For the text-containing cell, return its midpoint in [X, Y] coordinate format. 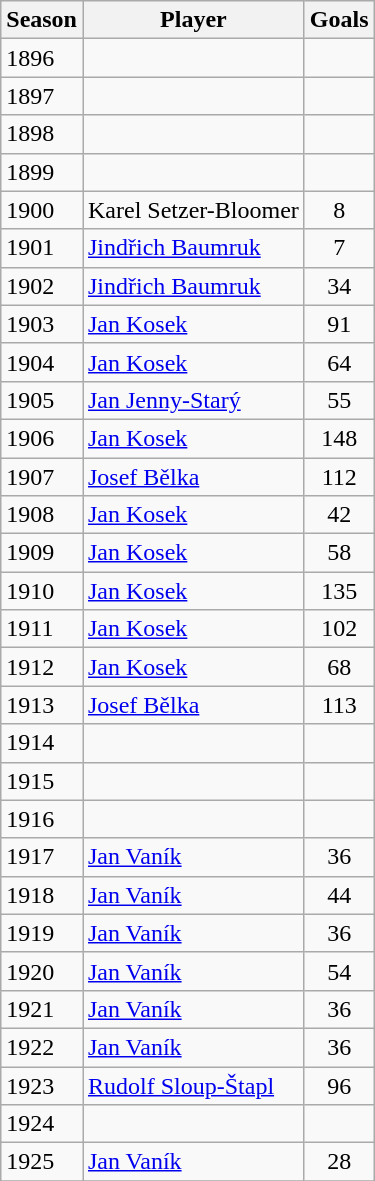
1902 [42, 286]
135 [339, 591]
55 [339, 400]
42 [339, 515]
102 [339, 629]
1898 [42, 134]
1916 [42, 819]
28 [339, 1162]
1919 [42, 933]
1906 [42, 438]
1917 [42, 857]
1904 [42, 362]
96 [339, 1085]
58 [339, 553]
64 [339, 362]
1903 [42, 324]
1915 [42, 781]
1914 [42, 743]
1918 [42, 895]
1901 [42, 248]
Jan Jenny-Starý [193, 400]
1912 [42, 667]
113 [339, 705]
7 [339, 248]
1925 [42, 1162]
1922 [42, 1047]
1924 [42, 1124]
1923 [42, 1085]
Player [193, 20]
1920 [42, 971]
Rudolf Sloup-Štapl [193, 1085]
34 [339, 286]
1905 [42, 400]
1911 [42, 629]
1909 [42, 553]
1897 [42, 96]
Goals [339, 20]
1907 [42, 477]
44 [339, 895]
148 [339, 438]
1908 [42, 515]
1900 [42, 210]
1899 [42, 172]
Season [42, 20]
1913 [42, 705]
1910 [42, 591]
Karel Setzer-Bloomer [193, 210]
1921 [42, 1009]
91 [339, 324]
112 [339, 477]
54 [339, 971]
1896 [42, 58]
68 [339, 667]
8 [339, 210]
